Provide the [x, y] coordinate of the cell's center where the given text is located.  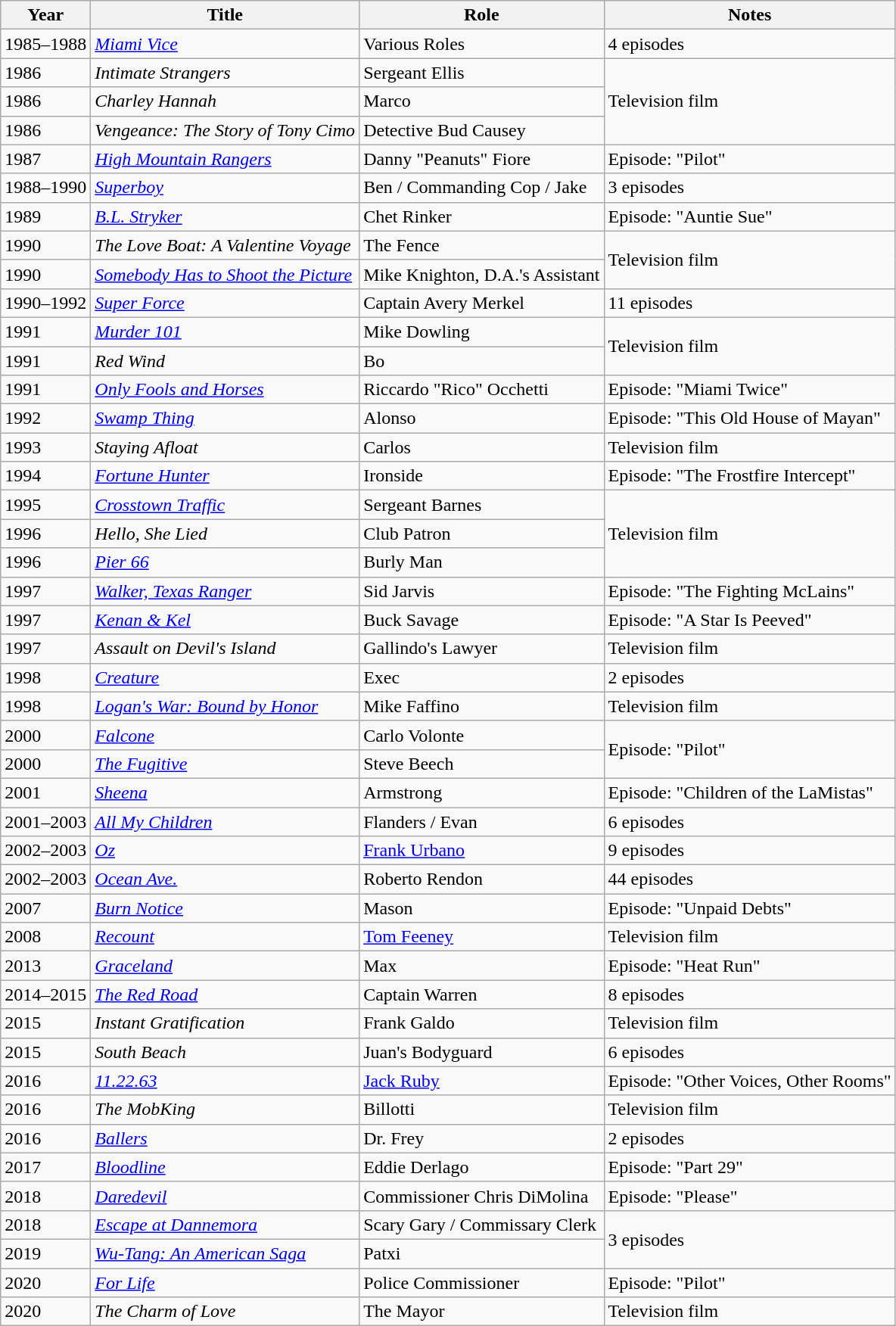
Episode: "This Old House of Mayan" [749, 419]
Episode: "Auntie Sue" [749, 216]
All My Children [226, 821]
B.L. Stryker [226, 216]
11 episodes [749, 303]
For Life [226, 1283]
1989 [45, 216]
Mike Dowling [481, 331]
Only Fools and Horses [226, 390]
Gallindo's Lawyer [481, 649]
1985–1988 [45, 44]
9 episodes [749, 851]
Episode: "The Frostfire Intercept" [749, 476]
Captain Warren [481, 994]
Commissioner Chris DiMolina [481, 1196]
Creature [226, 677]
The MobKing [226, 1110]
Intimate Strangers [226, 73]
Ballers [226, 1138]
Instant Gratification [226, 1023]
The Mayor [481, 1312]
Bloodline [226, 1167]
1992 [45, 419]
Role [481, 15]
Exec [481, 677]
South Beach [226, 1052]
44 episodes [749, 879]
Episode: "Miami Twice" [749, 390]
Miami Vice [226, 44]
Fortune Hunter [226, 476]
Danny "Peanuts" Fiore [481, 159]
2001–2003 [45, 821]
Ironside [481, 476]
Episode: "The Fighting McLains" [749, 591]
Red Wind [226, 361]
Superboy [226, 188]
2017 [45, 1167]
Logan's War: Bound by Honor [226, 706]
Sid Jarvis [481, 591]
1988–1990 [45, 188]
Juan's Bodyguard [481, 1052]
Various Roles [481, 44]
Wu-Tang: An American Saga [226, 1253]
Title [226, 15]
Frank Urbano [481, 851]
Bo [481, 361]
Pier 66 [226, 562]
The Charm of Love [226, 1312]
Carlo Volonte [481, 735]
Somebody Has to Shoot the Picture [226, 274]
Roberto Rendon [481, 879]
Jack Ruby [481, 1081]
Sheena [226, 792]
Vengeance: The Story of Tony Cimo [226, 130]
Walker, Texas Ranger [226, 591]
Kenan & Kel [226, 620]
Captain Avery Merkel [481, 303]
Eddie Derlago [481, 1167]
Burn Notice [226, 908]
Ben / Commanding Cop / Jake [481, 188]
Patxi [481, 1253]
Ocean Ave. [226, 879]
The Love Boat: A Valentine Voyage [226, 245]
Super Force [226, 303]
Episode: "Other Voices, Other Rooms" [749, 1081]
The Fugitive [226, 764]
Assault on Devil's Island [226, 649]
Charley Hannah [226, 101]
Club Patron [481, 534]
2001 [45, 792]
Scary Gary / Commissary Clerk [481, 1225]
Crosstown Traffic [226, 505]
Mike Knighton, D.A.'s Assistant [481, 274]
2007 [45, 908]
The Red Road [226, 994]
Episode: "Unpaid Debts" [749, 908]
Sergeant Ellis [481, 73]
Notes [749, 15]
1994 [45, 476]
Sergeant Barnes [481, 505]
Year [45, 15]
2008 [45, 937]
Police Commissioner [481, 1283]
Marco [481, 101]
Armstrong [481, 792]
Frank Galdo [481, 1023]
Detective Bud Causey [481, 130]
Oz [226, 851]
11.22.63 [226, 1081]
1995 [45, 505]
Murder 101 [226, 331]
Carlos [481, 447]
Episode: "Heat Run" [749, 966]
4 episodes [749, 44]
Riccardo "Rico" Occhetti [481, 390]
Episode: "Part 29" [749, 1167]
Episode: "Children of the LaMistas" [749, 792]
Swamp Thing [226, 419]
Episode: "A Star Is Peeved" [749, 620]
1990–1992 [45, 303]
Mike Faffino [481, 706]
Hello, She Lied [226, 534]
2019 [45, 1253]
Burly Man [481, 562]
Chet Rinker [481, 216]
Episode: "Please" [749, 1196]
The Fence [481, 245]
Buck Savage [481, 620]
2014–2015 [45, 994]
Dr. Frey [481, 1138]
Daredevil [226, 1196]
Falcone [226, 735]
1987 [45, 159]
2013 [45, 966]
Tom Feeney [481, 937]
High Mountain Rangers [226, 159]
Escape at Dannemora [226, 1225]
Staying Afloat [226, 447]
Steve Beech [481, 764]
Max [481, 966]
Billotti [481, 1110]
Graceland [226, 966]
8 episodes [749, 994]
1993 [45, 447]
Flanders / Evan [481, 821]
Alonso [481, 419]
Recount [226, 937]
Mason [481, 908]
